Detect which cell encompasses the target text, then output its (X, Y) center coordinate. 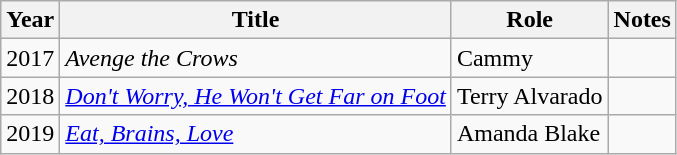
Notes (642, 20)
Eat, Brains, Love (256, 134)
Amanda Blake (530, 134)
Avenge the Crows (256, 58)
Role (530, 20)
Year (30, 20)
Don't Worry, He Won't Get Far on Foot (256, 96)
Cammy (530, 58)
2018 (30, 96)
2017 (30, 58)
Terry Alvarado (530, 96)
2019 (30, 134)
Title (256, 20)
